Extract the [x, y] coordinate from the center of the cell holding the provided text.  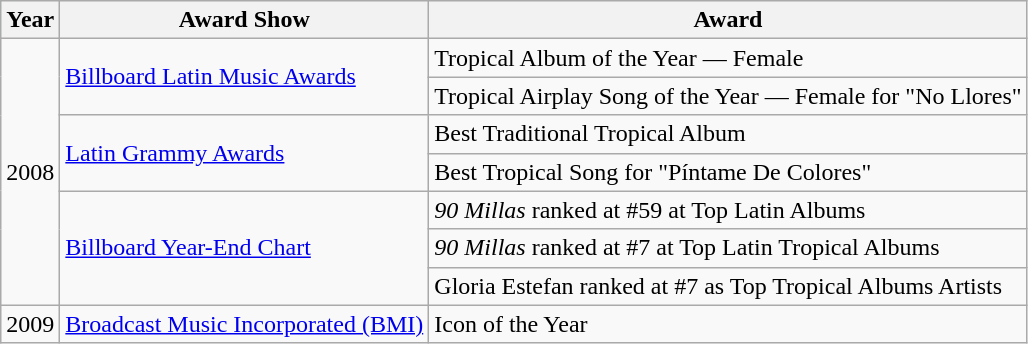
2009 [30, 324]
Broadcast Music Incorporated (BMI) [244, 324]
2008 [30, 172]
Billboard Year-End Chart [244, 248]
Latin Grammy Awards [244, 153]
Best Traditional Tropical Album [728, 134]
90 Millas ranked at #59 at Top Latin Albums [728, 210]
Best Tropical Song for "Píntame De Colores" [728, 172]
90 Millas ranked at #7 at Top Latin Tropical Albums [728, 248]
Tropical Album of the Year — Female [728, 58]
Award Show [244, 20]
Gloria Estefan ranked at #7 as Top Tropical Albums Artists [728, 286]
Tropical Airplay Song of the Year — Female for "No Llores" [728, 96]
Year [30, 20]
Icon of the Year [728, 324]
Billboard Latin Music Awards [244, 77]
Award [728, 20]
